For the text-containing cell, return its midpoint in (X, Y) coordinate format. 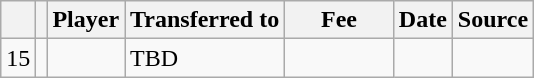
Source (492, 20)
Date (422, 20)
TBD (205, 58)
15 (18, 58)
Player (86, 20)
Fee (340, 20)
Transferred to (205, 20)
